Find where the given text appears and provide that cell's center as (x, y) coordinate. 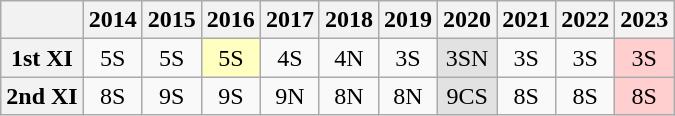
1st XI (42, 58)
2023 (644, 20)
2nd XI (42, 96)
3SN (468, 58)
2020 (468, 20)
2022 (586, 20)
2014 (112, 20)
9N (290, 96)
2016 (230, 20)
2021 (526, 20)
2018 (348, 20)
2015 (172, 20)
4S (290, 58)
9CS (468, 96)
2019 (408, 20)
2017 (290, 20)
4N (348, 58)
